From the cell containing the given text, extract its center point as (X, Y) coordinate. 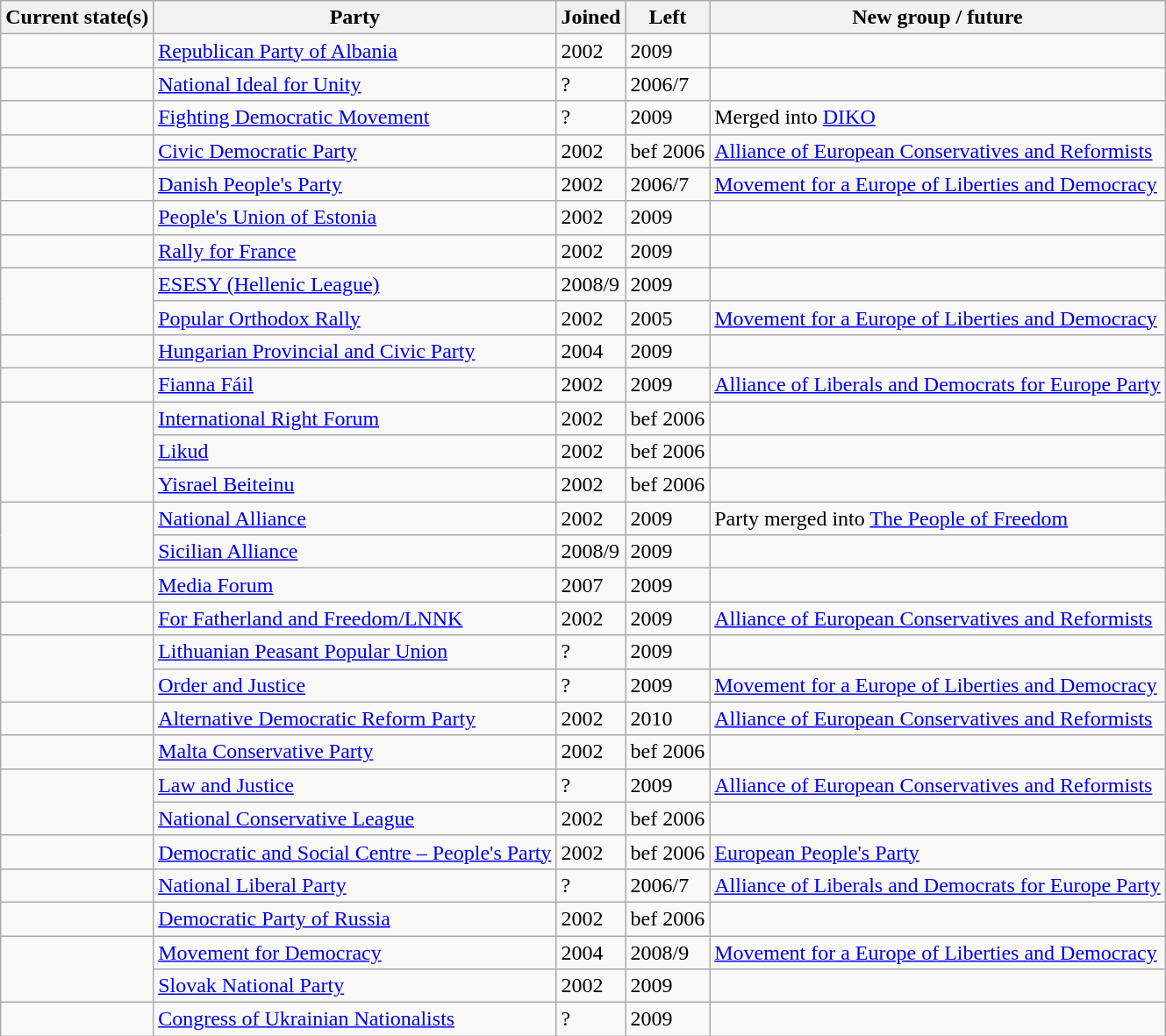
National Alliance (354, 518)
Democratic Party of Russia (354, 918)
Hungarian Provincial and Civic Party (354, 351)
European People's Party (938, 852)
National Conservative League (354, 818)
Yisrael Beiteinu (354, 485)
People's Union of Estonia (354, 218)
Order and Justice (354, 685)
Left (668, 18)
Congress of Ukrainian Nationalists (354, 1019)
Movement for Democracy (354, 952)
Fighting Democratic Movement (354, 118)
Likud (354, 452)
ESESY (Hellenic League) (354, 284)
National Liberal Party (354, 885)
Rally for France (354, 251)
Law and Justice (354, 785)
Lithuanian Peasant Popular Union (354, 652)
Merged into DIKO (938, 118)
For Fatherland and Freedom/LNNK (354, 618)
Republican Party of Albania (354, 51)
2005 (668, 318)
2007 (591, 585)
International Right Forum (354, 418)
Popular Orthodox Rally (354, 318)
Party (354, 18)
Current state(s) (77, 18)
Democratic and Social Centre – People's Party (354, 852)
Danish People's Party (354, 184)
2010 (668, 718)
Joined (591, 18)
Media Forum (354, 585)
Malta Conservative Party (354, 752)
New group / future (938, 18)
Slovak National Party (354, 986)
National Ideal for Unity (354, 84)
Civic Democratic Party (354, 151)
Alternative Democratic Reform Party (354, 718)
Party merged into The People of Freedom (938, 518)
Sicilian Alliance (354, 552)
Fianna Fáil (354, 384)
